Output the (x, y) coordinate of the center of the cell containing the given text.  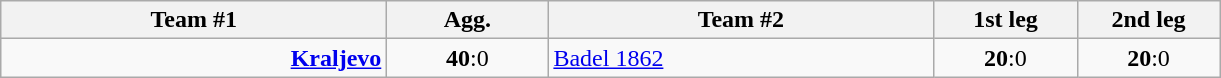
Team #1 (194, 20)
Team #2 (741, 20)
Badel 1862 (741, 58)
Kraljevo (194, 58)
40:0 (468, 58)
2nd leg (1148, 20)
1st leg (1006, 20)
Agg. (468, 20)
